From the cell containing the given text, extract its center point as (X, Y) coordinate. 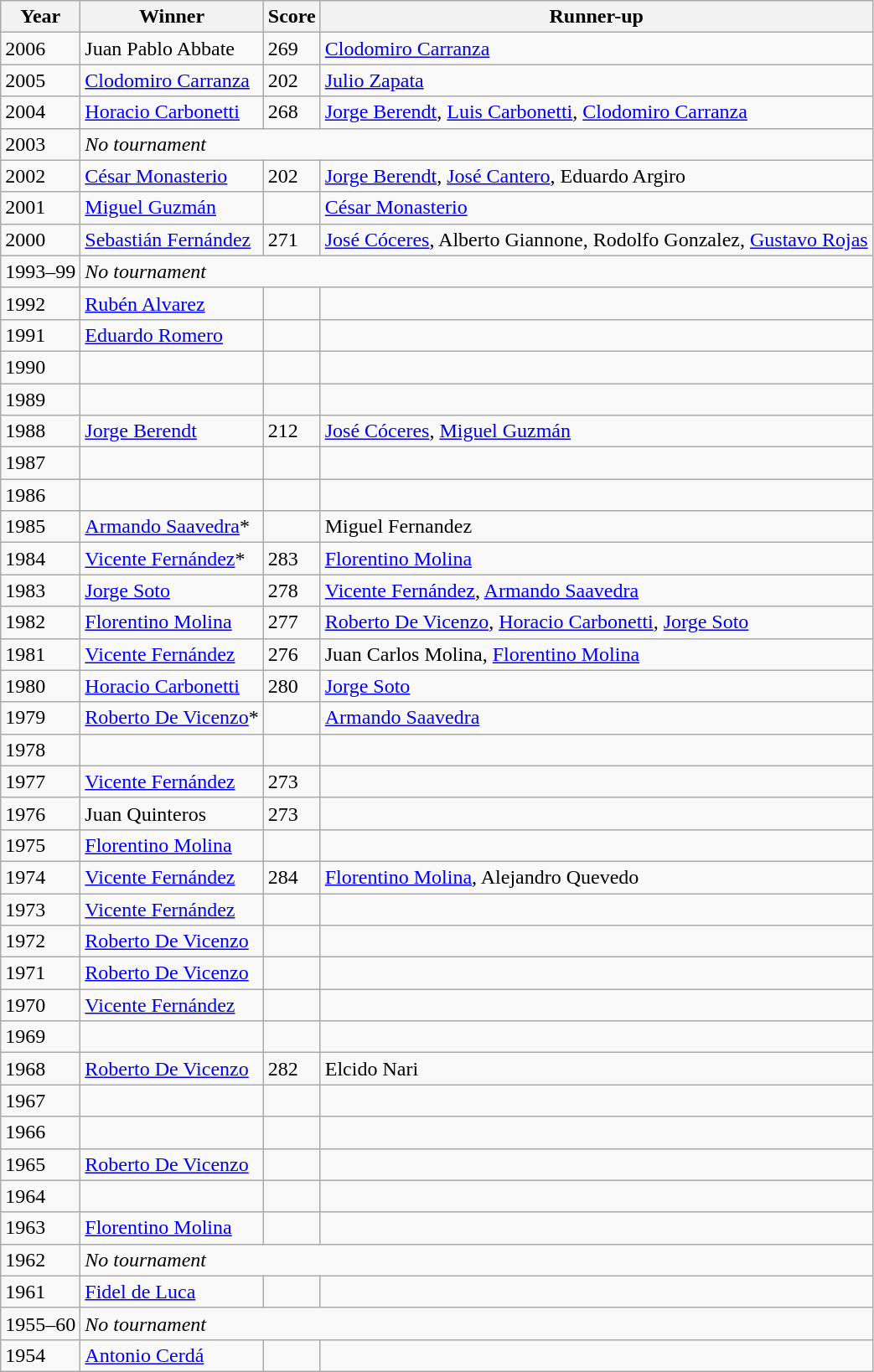
Julio Zapata (597, 80)
1984 (40, 559)
Vicente Fernández* (172, 559)
José Cóceres, Alberto Giannone, Rodolfo Gonzalez, Gustavo Rojas (597, 240)
2004 (40, 112)
1989 (40, 400)
Miguel Fernandez (597, 527)
Eduardo Romero (172, 335)
2005 (40, 80)
1979 (40, 718)
280 (292, 686)
2003 (40, 144)
Elcido Nari (597, 1069)
1967 (40, 1101)
1971 (40, 973)
1975 (40, 845)
Roberto De Vicenzo* (172, 718)
1965 (40, 1164)
271 (292, 240)
Roberto De Vicenzo, Horacio Carbonetti, Jorge Soto (597, 622)
1981 (40, 654)
Florentino Molina, Alejandro Quevedo (597, 877)
278 (292, 591)
Runner-up (597, 17)
Vicente Fernández, Armando Saavedra (597, 591)
1970 (40, 1005)
1974 (40, 877)
1991 (40, 335)
1992 (40, 303)
1980 (40, 686)
1978 (40, 750)
283 (292, 559)
2002 (40, 176)
Score (292, 17)
Juan Carlos Molina, Florentino Molina (597, 654)
Juan Quinteros (172, 813)
José Cóceres, Miguel Guzmán (597, 431)
Jorge Berendt, José Cantero, Eduardo Argiro (597, 176)
1976 (40, 813)
1955–60 (40, 1323)
Jorge Berendt (172, 431)
Rubén Alvarez (172, 303)
1990 (40, 367)
212 (292, 431)
1993–99 (40, 271)
Juan Pablo Abbate (172, 49)
284 (292, 877)
Year (40, 17)
1964 (40, 1196)
1972 (40, 941)
2000 (40, 240)
2001 (40, 208)
Winner (172, 17)
268 (292, 112)
282 (292, 1069)
1986 (40, 495)
1962 (40, 1260)
Armando Saavedra (597, 718)
Fidel de Luca (172, 1292)
Sebastián Fernández (172, 240)
1969 (40, 1037)
269 (292, 49)
1961 (40, 1292)
Antonio Cerdá (172, 1355)
1963 (40, 1228)
277 (292, 622)
1973 (40, 909)
1983 (40, 591)
276 (292, 654)
1968 (40, 1069)
Jorge Berendt, Luis Carbonetti, Clodomiro Carranza (597, 112)
1966 (40, 1132)
1954 (40, 1355)
1982 (40, 622)
1985 (40, 527)
2006 (40, 49)
Armando Saavedra* (172, 527)
Miguel Guzmán (172, 208)
1988 (40, 431)
1977 (40, 781)
1987 (40, 463)
